Search for the cell housing the specified text and yield its [x, y] center coordinate. 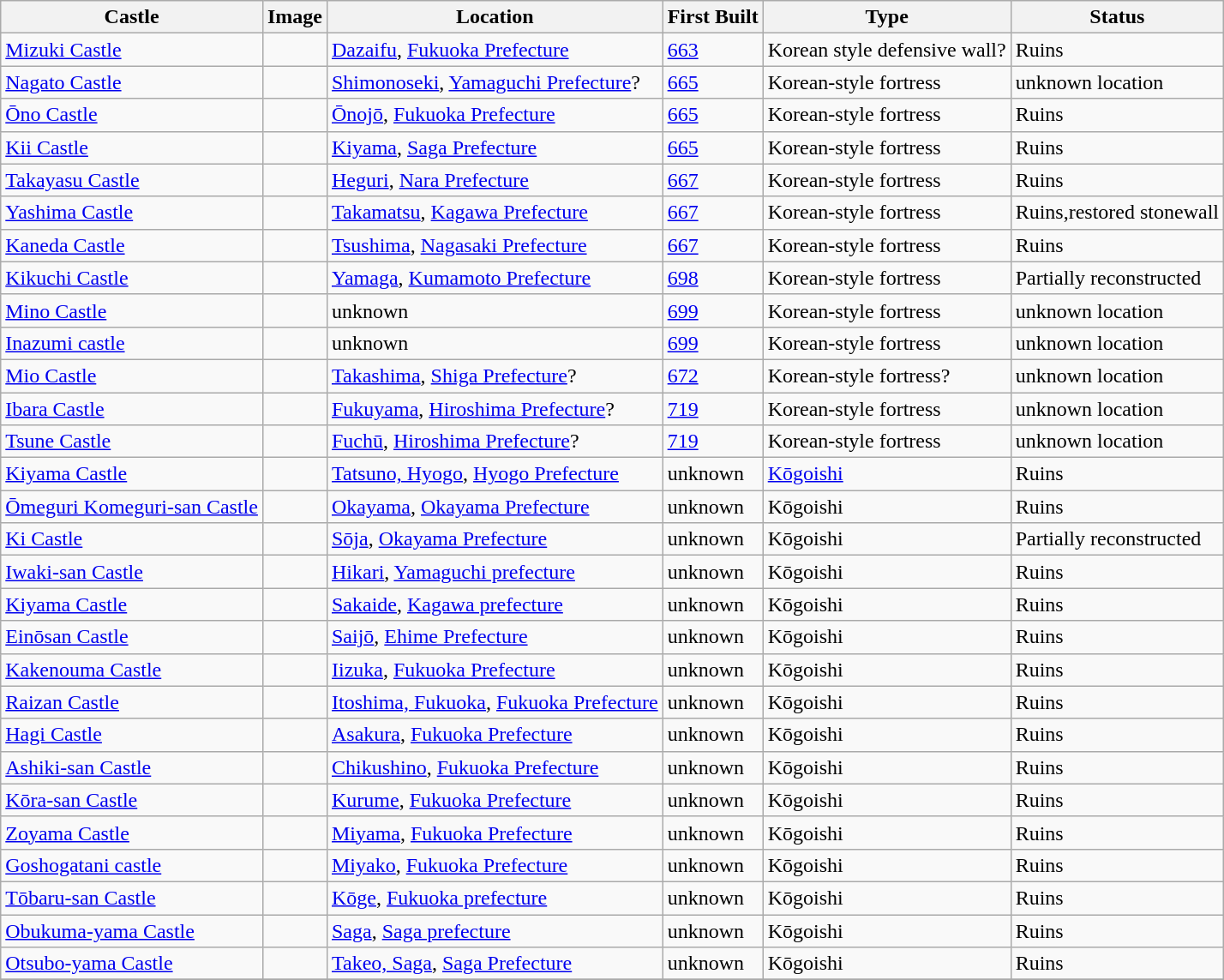
Asakura, Fukuoka Prefecture [495, 735]
Miyako, Fukuoka Prefecture [495, 865]
Korean-style fortress? [886, 376]
Tsune Castle [132, 442]
First Built [713, 17]
Kurume, Fukuoka Prefecture [495, 800]
Tōbaru-san Castle [132, 898]
Tatsuno, Hyogo, Hyogo Prefecture [495, 474]
Nagato Castle [132, 82]
Takashima, Shiga Prefecture? [495, 376]
Kakenouma Castle [132, 670]
698 [713, 278]
Korean style defensive wall? [886, 50]
Sakaide, Kagawa prefecture [495, 604]
Saga, Saga prefecture [495, 930]
Tsushima, Nagasaki Prefecture [495, 245]
Yashima Castle [132, 213]
Saijō, Ehime Prefecture [495, 637]
Image [295, 17]
Castle [132, 17]
663 [713, 50]
Ōmeguri Komeguri-san Castle [132, 507]
Status [1117, 17]
Iwaki-san Castle [132, 572]
Fukuyama, Hiroshima Prefecture? [495, 409]
Dazaifu, Fukuoka Prefecture [495, 50]
Miyama, Fukuoka Prefecture [495, 833]
Mio Castle [132, 376]
Sōja, Okayama Prefecture [495, 539]
Fuchū, Hiroshima Prefecture? [495, 442]
Mino Castle [132, 310]
Kaneda Castle [132, 245]
Kii Castle [132, 147]
Goshogatani castle [132, 865]
Heguri, Nara Prefecture [495, 180]
Obukuma-yama Castle [132, 930]
Einōsan Castle [132, 637]
Takayasu Castle [132, 180]
Ibara Castle [132, 409]
Raizan Castle [132, 702]
Yamaga, Kumamoto Prefecture [495, 278]
Iizuka, Fukuoka Prefecture [495, 670]
Ki Castle [132, 539]
672 [713, 376]
Takeo, Saga, Saga Prefecture [495, 964]
Ōno Castle [132, 115]
Itoshima, Fukuoka, Fukuoka Prefecture [495, 702]
Kikuchi Castle [132, 278]
Chikushino, Fukuoka Prefecture [495, 767]
Kōra-san Castle [132, 800]
Okayama, Okayama Prefecture [495, 507]
Type [886, 17]
Location [495, 17]
Hikari, Yamaguchi prefecture [495, 572]
Mizuki Castle [132, 50]
Hagi Castle [132, 735]
Shimonoseki, Yamaguchi Prefecture? [495, 82]
Otsubo-yama Castle [132, 964]
Kiyama, Saga Prefecture [495, 147]
Kōge, Fukuoka prefecture [495, 898]
Takamatsu, Kagawa Prefecture [495, 213]
Inazumi castle [132, 343]
Ōnojō, Fukuoka Prefecture [495, 115]
Zoyama Castle [132, 833]
Ruins,restored stonewall [1117, 213]
Ashiki-san Castle [132, 767]
